Return the (x, y) coordinate for the center point of the cell that contains the specified text.  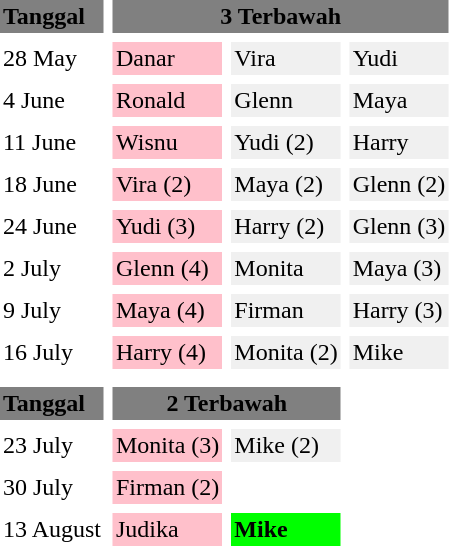
Maya (400, 100)
Harry (4) (168, 352)
Glenn (2) (400, 184)
Glenn (4) (168, 268)
24 June (52, 226)
2 July (52, 268)
Monita (3) (168, 446)
23 July (52, 446)
Maya (3) (400, 268)
Glenn (3) (400, 226)
Judika (168, 530)
Monita (2) (286, 352)
28 May (52, 58)
16 July (52, 352)
Firman (286, 310)
Monita (286, 268)
Mike (2) (286, 446)
9 July (52, 310)
18 June (52, 184)
Yudi (2) (286, 142)
13 August (52, 530)
Firman (2) (168, 488)
Harry (400, 142)
Vira (2) (168, 184)
Wisnu (168, 142)
3 Terbawah (280, 16)
Harry (3) (400, 310)
11 June (52, 142)
4 June (52, 100)
30 July (52, 488)
Yudi (3) (168, 226)
Danar (168, 58)
Ronald (168, 100)
Yudi (400, 58)
Maya (4) (168, 310)
2 Terbawah (227, 404)
Glenn (286, 100)
Harry (2) (286, 226)
Vira (286, 58)
Maya (2) (286, 184)
